Determine the [x, y] coordinate at the center of the cell enclosing the given text.  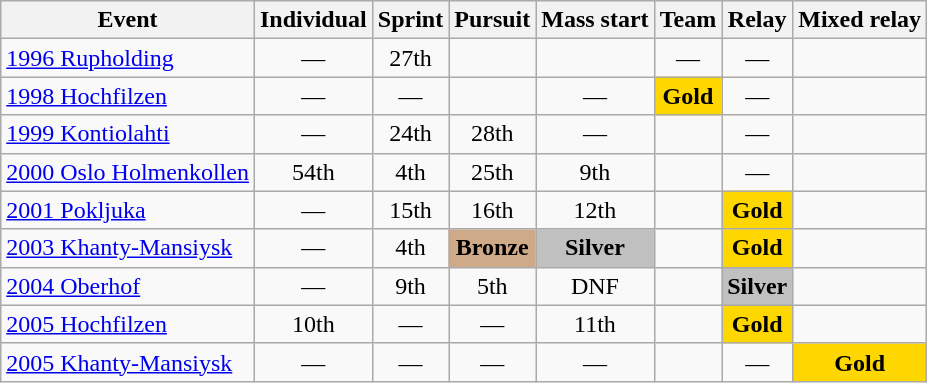
2004 Oberhof [128, 286]
Relay [758, 20]
1998 Hochfilzen [128, 96]
Event [128, 20]
11th [595, 324]
DNF [595, 286]
2001 Pokljuka [128, 210]
Pursuit [492, 20]
2005 Hochfilzen [128, 324]
2000 Oslo Holmenkollen [128, 172]
28th [492, 134]
10th [313, 324]
24th [410, 134]
Mixed relay [860, 20]
27th [410, 58]
2005 Khanty-Mansiysk [128, 362]
15th [410, 210]
25th [492, 172]
1999 Kontiolahti [128, 134]
12th [595, 210]
2003 Khanty-Mansiysk [128, 248]
1996 Rupholding [128, 58]
Bronze [492, 248]
Team [688, 20]
Individual [313, 20]
16th [492, 210]
54th [313, 172]
Mass start [595, 20]
5th [492, 286]
Sprint [410, 20]
